Provide the (x, y) coordinate of the cell's center where the given text is located.  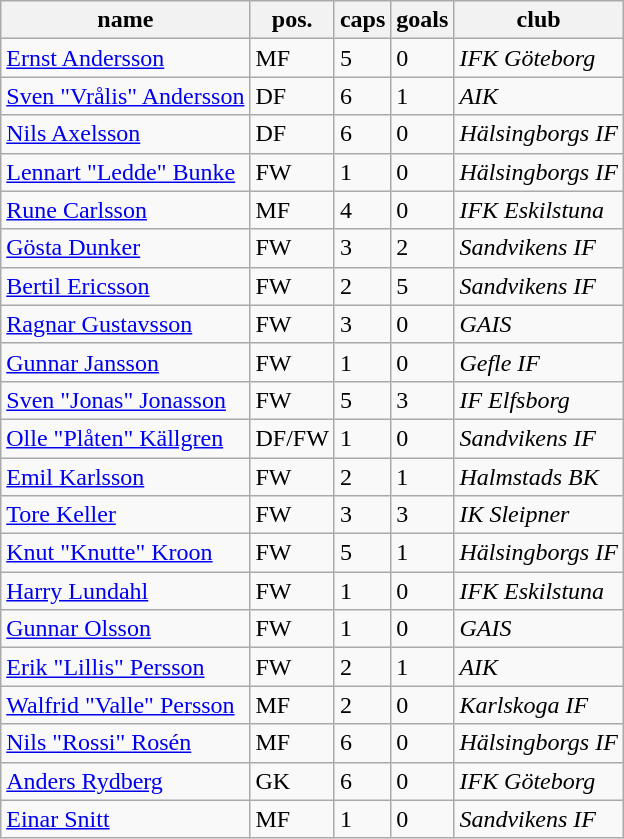
Karlskoga IF (539, 705)
Sven "Jonas" Jonasson (126, 400)
Knut "Knutte" Kroon (126, 553)
caps (362, 20)
IF Elfsborg (539, 400)
goals (422, 20)
Erik "Lillis" Persson (126, 667)
IK Sleipner (539, 515)
Einar Snitt (126, 819)
Gunnar Olsson (126, 629)
name (126, 20)
GK (292, 781)
Bertil Ericsson (126, 286)
Harry Lundahl (126, 591)
Sven "Vrålis" Andersson (126, 96)
Lennart "Ledde" Bunke (126, 172)
Gefle IF (539, 362)
Tore Keller (126, 515)
Emil Karlsson (126, 477)
Anders Rydberg (126, 781)
Nils Axelsson (126, 134)
Ragnar Gustavsson (126, 324)
Halmstads BK (539, 477)
Olle "Plåten" Källgren (126, 438)
Nils "Rossi" Rosén (126, 743)
club (539, 20)
Gunnar Jansson (126, 362)
Ernst Andersson (126, 58)
Gösta Dunker (126, 248)
Rune Carlsson (126, 210)
DF/FW (292, 438)
Walfrid "Valle" Persson (126, 705)
pos. (292, 20)
4 (362, 210)
